From the cell containing the given text, extract its center point as (x, y) coordinate. 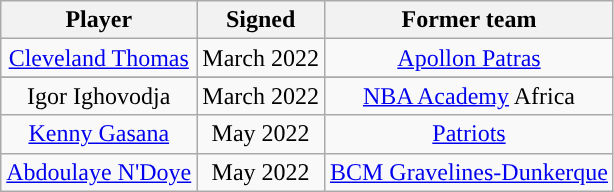
Kenny Gasana (99, 134)
Signed (261, 20)
Igor Ighovodja (99, 96)
Cleveland Thomas (99, 58)
Player (99, 20)
Former team (468, 20)
NBA Academy Africa (468, 96)
Apollon Patras (468, 58)
Patriots (468, 134)
Abdoulaye N'Doye (99, 172)
BCM Gravelines-Dunkerque (468, 172)
